Return the [X, Y] coordinate for the center point of the cell that contains the specified text.  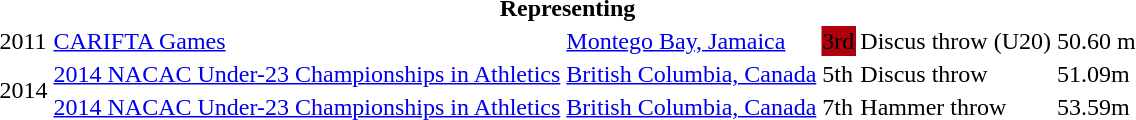
Discus throw [956, 74]
British Columbia, Canada [692, 74]
5th [838, 74]
CARIFTA Games [307, 41]
3rd [838, 41]
Montego Bay, Jamaica [692, 41]
Discus throw (U20) [956, 41]
2014 NACAC Under-23 Championships in Athletics [307, 74]
